Output the (x, y) coordinate of the center of the cell containing the given text.  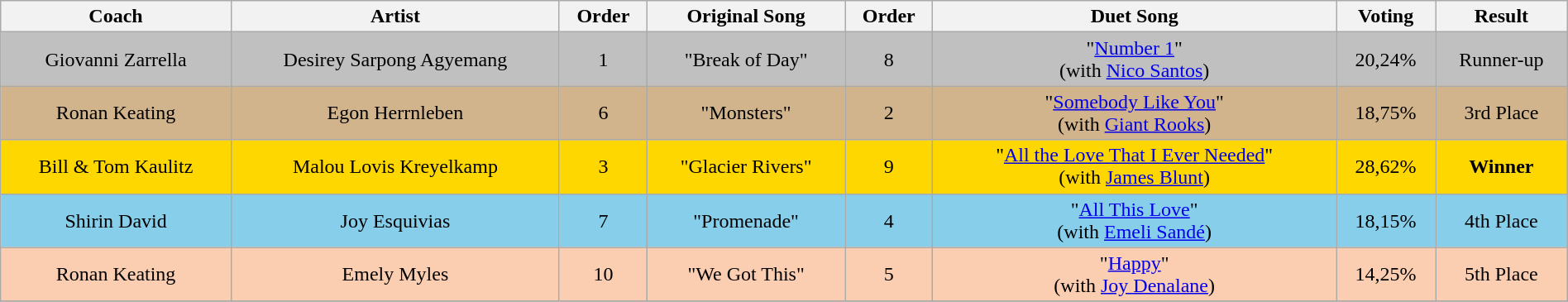
4th Place (1502, 220)
Egon Herrnleben (395, 113)
Desirey Sarpong Agyemang (395, 60)
Giovanni Zarrella (116, 60)
"Monsters" (746, 113)
Joy Esquivias (395, 220)
2 (889, 113)
Artist (395, 17)
Runner-up (1502, 60)
Duet Song (1135, 17)
"Happy" (with Joy Denalane) (1135, 275)
3 (603, 167)
"All the Love That I Ever Needed" (with James Blunt) (1135, 167)
5 (889, 275)
"Promenade" (746, 220)
18,75% (1386, 113)
Emely Myles (395, 275)
28,62% (1386, 167)
10 (603, 275)
4 (889, 220)
18,15% (1386, 220)
9 (889, 167)
Shirin David (116, 220)
"Number 1" (with Nico Santos) (1135, 60)
Original Song (746, 17)
8 (889, 60)
14,25% (1386, 275)
"We Got This" (746, 275)
"Glacier Rivers" (746, 167)
3rd Place (1502, 113)
Voting (1386, 17)
Winner (1502, 167)
Result (1502, 17)
"Break of Day" (746, 60)
"All This Love" (with Emeli Sandé) (1135, 220)
Coach (116, 17)
7 (603, 220)
Bill & Tom Kaulitz (116, 167)
6 (603, 113)
5th Place (1502, 275)
"Somebody Like You" (with Giant Rooks) (1135, 113)
Malou Lovis Kreyelkamp (395, 167)
1 (603, 60)
20,24% (1386, 60)
